Search for the cell housing the specified text and yield its (X, Y) center coordinate. 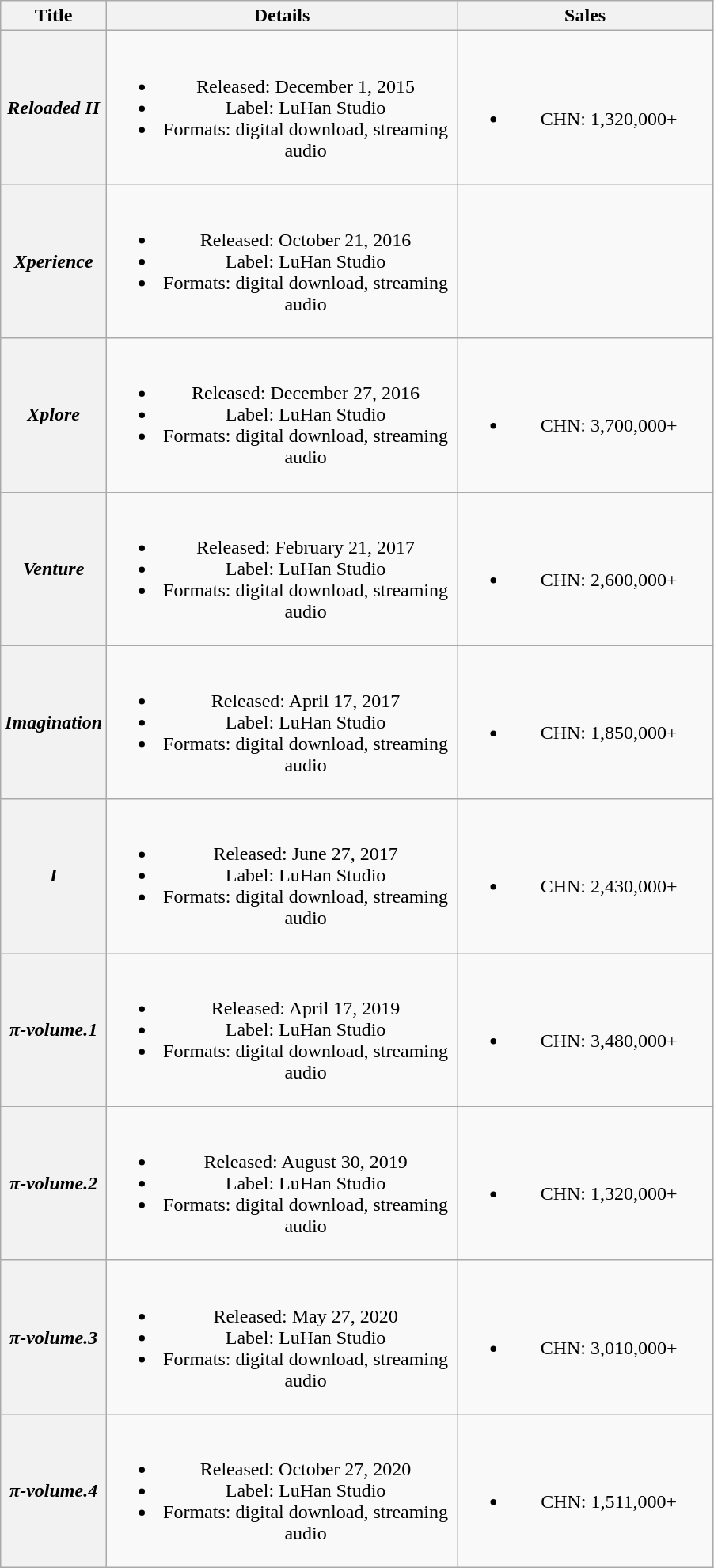
Released: April 17, 2019Label: LuHan StudioFormats: digital download, streaming audio (282, 1029)
CHN: 2,430,000+ (586, 876)
CHN: 2,600,000+ (586, 569)
Released: December 1, 2015Label: LuHan StudioFormats: digital download, streaming audio (282, 108)
Released: February 21, 2017Label: LuHan StudioFormats: digital download, streaming audio (282, 569)
Sales (586, 16)
Reloaded II (54, 108)
CHN: 1,850,000+ (586, 722)
π-volume.2 (54, 1183)
π-volume.3 (54, 1337)
CHN: 3,480,000+ (586, 1029)
Released: October 21, 2016Label: LuHan StudioFormats: digital download, streaming audio (282, 261)
π-volume.1 (54, 1029)
CHN: 3,700,000+ (586, 415)
Xplore (54, 415)
Imagination (54, 722)
Released: April 17, 2017Label: LuHan StudioFormats: digital download, streaming audio (282, 722)
Venture (54, 569)
I (54, 876)
Released: October 27, 2020Label: LuHan StudioFormats: digital download, streaming audio (282, 1490)
Released: December 27, 2016Label: LuHan StudioFormats: digital download, streaming audio (282, 415)
Released: June 27, 2017Label: LuHan StudioFormats: digital download, streaming audio (282, 876)
Title (54, 16)
CHN: 3,010,000+ (586, 1337)
π-volume.4 (54, 1490)
Details (282, 16)
CHN: 1,511,000+ (586, 1490)
Released: May 27, 2020Label: LuHan StudioFormats: digital download, streaming audio (282, 1337)
Xperience (54, 261)
Released: August 30, 2019Label: LuHan StudioFormats: digital download, streaming audio (282, 1183)
